Return [x, y] of the center of cell containing provided text 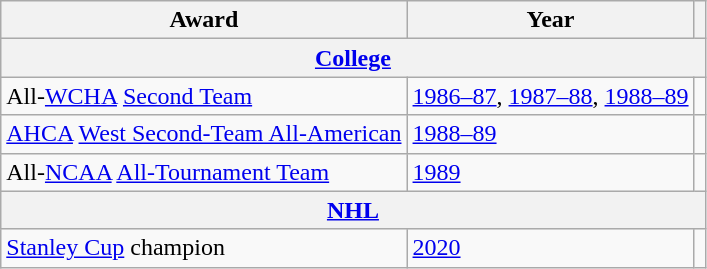
1986–87, 1987–88, 1988–89 [550, 96]
1988–89 [550, 134]
College [353, 58]
All-NCAA All-Tournament Team [204, 172]
AHCA West Second-Team All-American [204, 134]
NHL [353, 210]
All-WCHA Second Team [204, 96]
Year [550, 20]
Stanley Cup champion [204, 248]
Award [204, 20]
2020 [550, 248]
1989 [550, 172]
